Provide the [X, Y] coordinate of the cell's center where the given text is located.  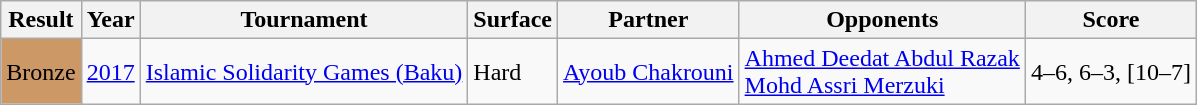
Partner [649, 20]
Score [1110, 20]
Year [110, 20]
Ahmed Deedat Abdul Razak Mohd Assri Merzuki [882, 72]
Tournament [304, 20]
4–6, 6–3, [10–7] [1110, 72]
Hard [513, 72]
Bronze [41, 72]
2017 [110, 72]
Result [41, 20]
Surface [513, 20]
Ayoub Chakrouni [649, 72]
Opponents [882, 20]
Islamic Solidarity Games (Baku) [304, 72]
